Search for the cell housing the specified text and yield its [X, Y] center coordinate. 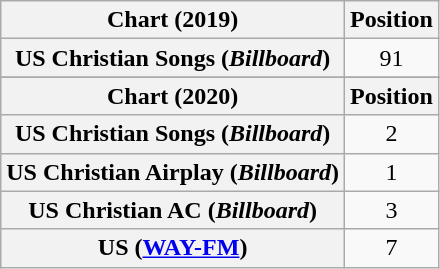
3 [392, 210]
US Christian AC (Billboard) [173, 210]
1 [392, 172]
7 [392, 248]
Chart (2020) [173, 96]
US (WAY-FM) [173, 248]
2 [392, 134]
Chart (2019) [173, 20]
91 [392, 58]
US Christian Airplay (Billboard) [173, 172]
